Search for the cell housing the specified text and yield its [x, y] center coordinate. 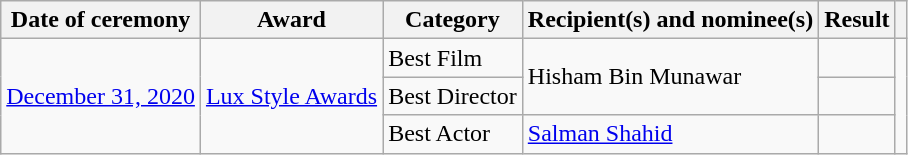
Salman Shahid [670, 134]
Recipient(s) and nominee(s) [670, 20]
Hisham Bin Munawar [670, 77]
Award [291, 20]
Best Actor [453, 134]
Date of ceremony [101, 20]
Best Director [453, 96]
December 31, 2020 [101, 96]
Lux Style Awards [291, 96]
Best Film [453, 58]
Result [857, 20]
Category [453, 20]
